Provide the (X, Y) coordinate of the cell's center where the given text is located.  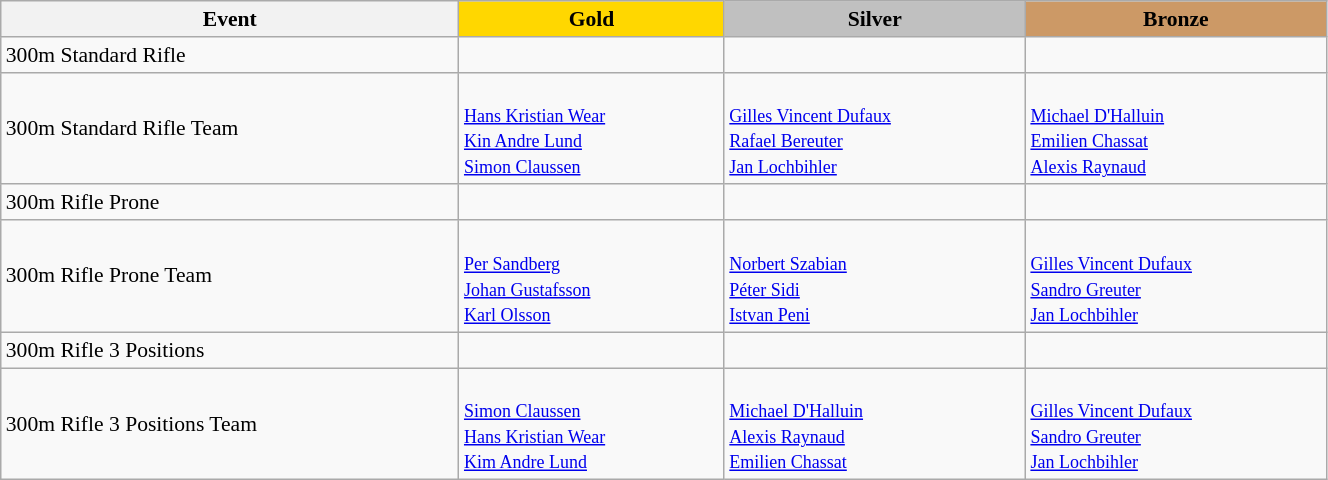
Bronze (1176, 19)
Event (230, 19)
Silver (874, 19)
Simon ClaussenHans Kristian WearKim Andre Lund (592, 424)
Michael D'HalluinAlexis RaynaudEmilien Chassat (874, 424)
300m Rifle Prone Team (230, 276)
300m Rifle 3 Positions Team (230, 424)
Norbert SzabianPéter SidiIstvan Peni (874, 276)
300m Rifle Prone (230, 203)
Gold (592, 19)
Gilles Vincent DufauxRafael BereuterJan Lochbihler (874, 128)
300m Standard Rifle Team (230, 128)
Hans Kristian WearKin Andre LundSimon Claussen (592, 128)
Per SandbergJohan GustafssonKarl Olsson (592, 276)
300m Rifle 3 Positions (230, 350)
300m Standard Rifle (230, 55)
Michael D'HalluinEmilien ChassatAlexis Raynaud (1176, 128)
